From the cell containing the given text, extract its center point as [X, Y] coordinate. 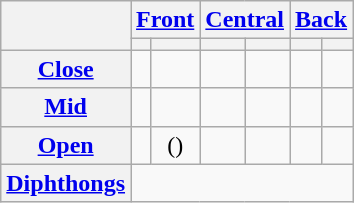
Back [322, 20]
Diphthongs [66, 183]
() [176, 145]
Mid [66, 107]
Central [245, 20]
Open [66, 145]
Close [66, 69]
Front [166, 20]
